Extract the (X, Y) coordinate from the center of the cell holding the provided text.  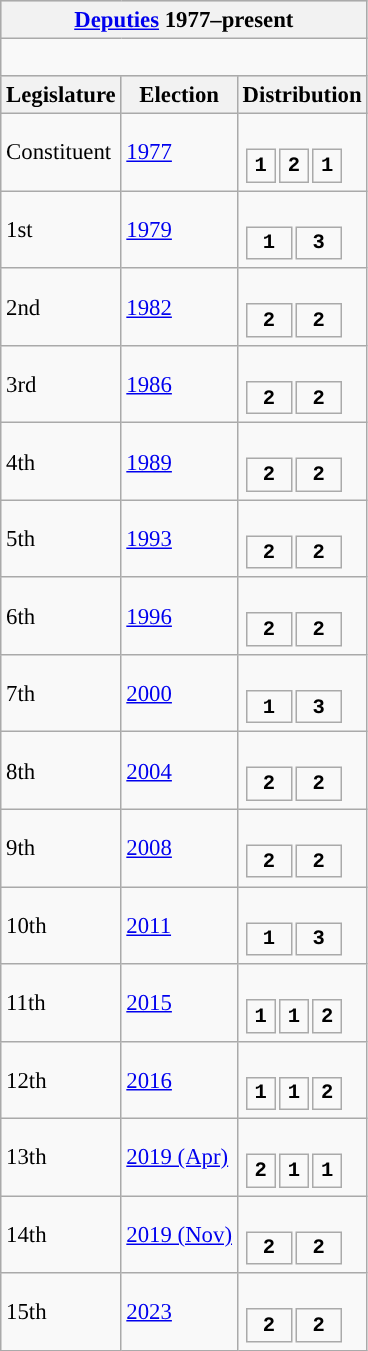
1977 (179, 152)
5th (61, 538)
1979 (179, 230)
2008 (179, 848)
13th (61, 1158)
7th (61, 694)
1989 (179, 462)
2019 (Apr) (179, 1158)
2000 (179, 694)
1993 (179, 538)
2016 (179, 1080)
1st (61, 230)
Constituent (61, 152)
3rd (61, 384)
Distribution (302, 95)
4th (61, 462)
1986 (179, 384)
2011 (179, 926)
10th (61, 926)
Election (179, 95)
12th (61, 1080)
11th (61, 1002)
Legislature (61, 95)
2015 (179, 1002)
1996 (179, 616)
14th (61, 1234)
15th (61, 1312)
6th (61, 616)
Deputies 1977–present (184, 20)
9th (61, 848)
2nd (61, 306)
1982 (179, 306)
1 2 1 (302, 152)
2019 (Nov) (179, 1234)
2004 (179, 770)
8th (61, 770)
2023 (179, 1312)
2 1 1 (302, 1158)
